Identify which cell holds the provided text, then report its (x, y) central coordinate. 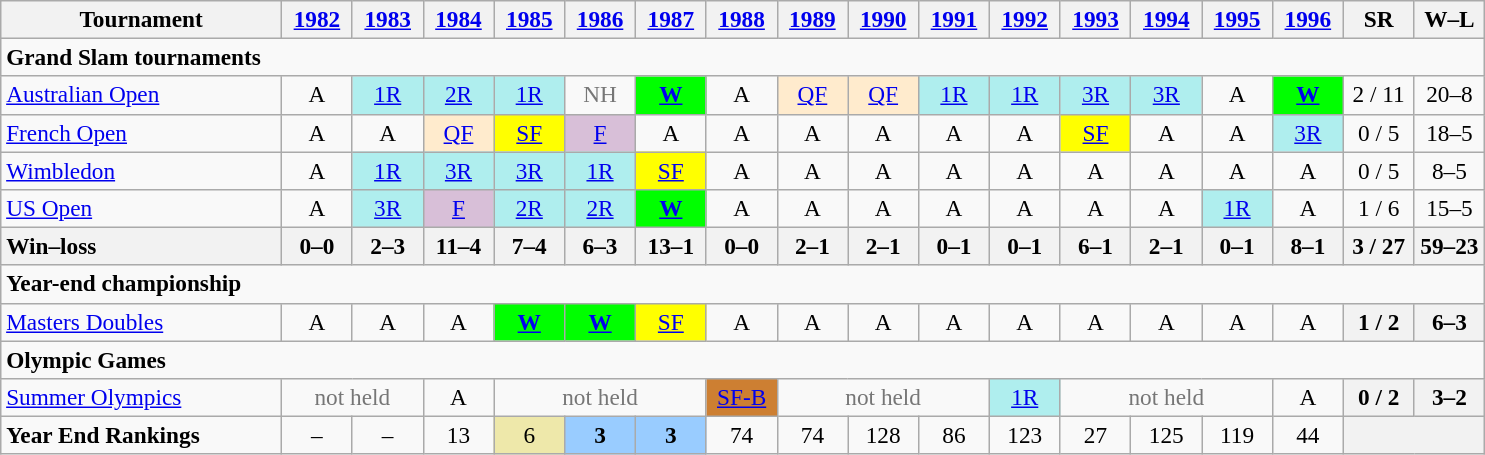
27 (1096, 435)
8–1 (1308, 246)
2 / 11 (1378, 95)
Tournament (142, 19)
1996 (1308, 19)
2–3 (388, 246)
128 (884, 435)
18–5 (1450, 133)
1995 (1238, 19)
6–1 (1096, 246)
Wimbledon (142, 170)
123 (1024, 435)
0 / 2 (1378, 397)
1988 (742, 19)
125 (1166, 435)
1985 (530, 19)
11–4 (458, 246)
13–1 (670, 246)
Masters Doubles (142, 322)
1983 (388, 19)
1 / 2 (1378, 322)
Olympic Games (743, 359)
Year End Rankings (142, 435)
59–23 (1450, 246)
1987 (670, 19)
1986 (600, 19)
44 (1308, 435)
1989 (812, 19)
Win–loss (142, 246)
13 (458, 435)
Australian Open (142, 95)
20–8 (1450, 95)
Summer Olympics (142, 397)
1994 (1166, 19)
1982 (318, 19)
US Open (142, 208)
Grand Slam tournaments (743, 57)
7–4 (530, 246)
Year-end championship (743, 284)
1991 (954, 19)
3 / 27 (1378, 246)
6 (530, 435)
NH (600, 95)
86 (954, 435)
W–L (1450, 19)
8–5 (1450, 170)
119 (1238, 435)
1990 (884, 19)
French Open (142, 133)
1984 (458, 19)
1992 (1024, 19)
SR (1378, 19)
SF-B (742, 397)
3–2 (1450, 397)
1 / 6 (1378, 208)
1993 (1096, 19)
15–5 (1450, 208)
